Capture the cell that displays the provided text and extract its (X, Y) central coordinate. 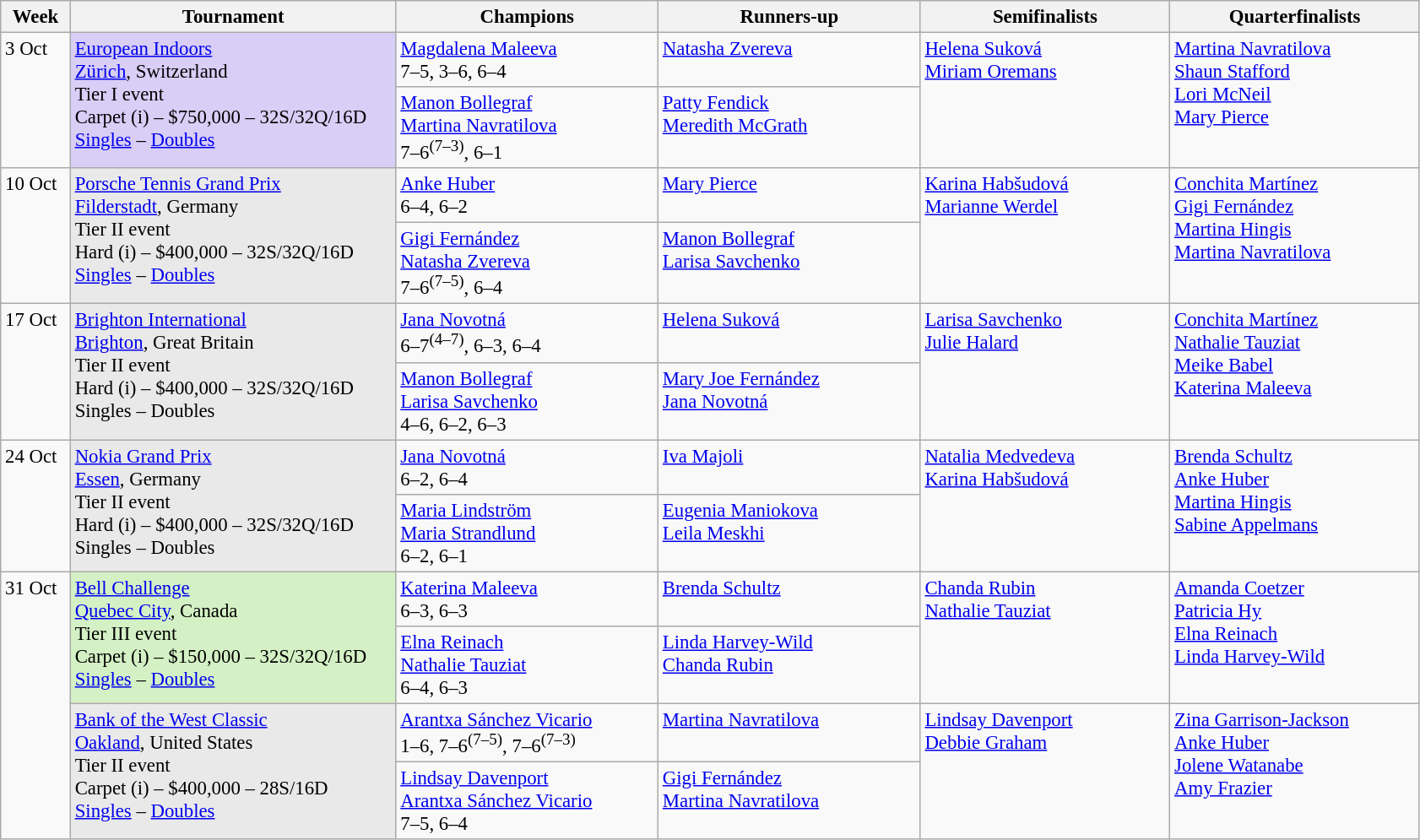
Jana Novotná6–2, 6–4 (527, 468)
Natalia Medvedeva Karina Habšudová (1045, 506)
Bank of the West Classic Oakland, United StatesTier II eventCarpet (i) – $400,000 – 28S/16D Singles – Doubles (233, 772)
Martina Navratilova (790, 733)
Manon Bollegraf Larisa Savchenko (790, 263)
24 Oct (35, 506)
Bell Challenge Quebec City, CanadaTier III eventCarpet (i) – $150,000 – 32S/32Q/16D Singles – Doubles (233, 637)
Karina Habšudová Marianne Werdel (1045, 236)
Magdalena Maleeva7–5, 3–6, 6–4 (527, 61)
Brighton International Brighton, Great BritainTier II event Hard (i) – $400,000 – 32S/32Q/16D Singles – Doubles (233, 371)
Natasha Zvereva (790, 61)
Zina Garrison-Jackson Anke Huber Jolene Watanabe Amy Frazier (1295, 772)
Tournament (233, 17)
3 Oct (35, 101)
Runners-up (790, 17)
Elna Reinach Nathalie Tauziat 6–4, 6–3 (527, 665)
Arantxa Sánchez Vicario1–6, 7–6(7–5), 7–6(7–3) (527, 733)
Week (35, 17)
Manon Bollegraf Martina Navratilova 7–6(7–3), 6–1 (527, 127)
Lindsay Davenport Debbie Graham (1045, 772)
Conchita Martínez Gigi Fernández Martina Hingis Martina Navratilova (1295, 236)
Iva Majoli (790, 468)
Quarterfinalists (1295, 17)
Semifinalists (1045, 17)
Maria Lindström Maria Strandlund 6–2, 6–1 (527, 533)
Lindsay Davenport Arantxa Sánchez Vicario 7–5, 6–4 (527, 800)
Mary Pierce (790, 196)
Brenda Schultz Anke Huber Martina Hingis Sabine Appelmans (1295, 506)
Champions (527, 17)
10 Oct (35, 236)
Katerina Maleeva6–3, 6–3 (527, 599)
Gigi Fernández Martina Navratilova (790, 800)
Mary Joe Fernández Jana Novotná (790, 401)
Manon Bollegraf Larisa Savchenko 4–6, 6–2, 6–3 (527, 401)
Gigi Fernández Natasha Zvereva 7–6(7–5), 6–4 (527, 263)
Martina Navratilova Shaun Stafford Lori McNeil Mary Pierce (1295, 101)
Amanda Coetzer Patricia Hy Elna Reinach Linda Harvey-Wild (1295, 637)
European Indoors Zürich, SwitzerlandTier I event Carpet (i) – $750,000 – 32S/32Q/16D Singles – Doubles (233, 101)
Nokia Grand Prix Essen, GermanyTier II event Hard (i) – $400,000 – 32S/32Q/16D Singles – Doubles (233, 506)
Helena Suková (790, 333)
Patty Fendick Meredith McGrath (790, 127)
Brenda Schultz (790, 599)
Jana Novotná6–7(4–7), 6–3, 6–4 (527, 333)
Helena Suková Miriam Oremans (1045, 101)
Linda Harvey-Wild Chanda Rubin (790, 665)
Chanda Rubin Nathalie Tauziat (1045, 637)
Larisa Savchenko Julie Halard (1045, 371)
Porsche Tennis Grand Prix Filderstadt, GermanyTier II eventHard (i) – $400,000 – 32S/32Q/16D Singles – Doubles (233, 236)
Conchita Martínez Nathalie Tauziat Meike Babel Katerina Maleeva (1295, 371)
17 Oct (35, 371)
Eugenia Maniokova Leila Meskhi (790, 533)
31 Oct (35, 706)
Anke Huber6–4, 6–2 (527, 196)
